Capture the cell that displays the provided text and extract its (x, y) central coordinate. 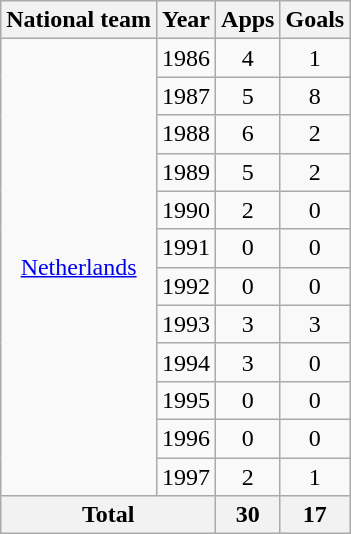
1990 (186, 210)
6 (248, 134)
1988 (186, 134)
1995 (186, 400)
4 (248, 58)
1986 (186, 58)
Netherlands (79, 268)
Year (186, 20)
8 (315, 96)
1987 (186, 96)
1992 (186, 286)
1991 (186, 248)
Total (108, 515)
17 (315, 515)
1997 (186, 477)
1989 (186, 172)
1993 (186, 324)
Apps (248, 20)
Goals (315, 20)
National team (79, 20)
1996 (186, 438)
1994 (186, 362)
30 (248, 515)
